Search for the cell housing the specified text and yield its [X, Y] center coordinate. 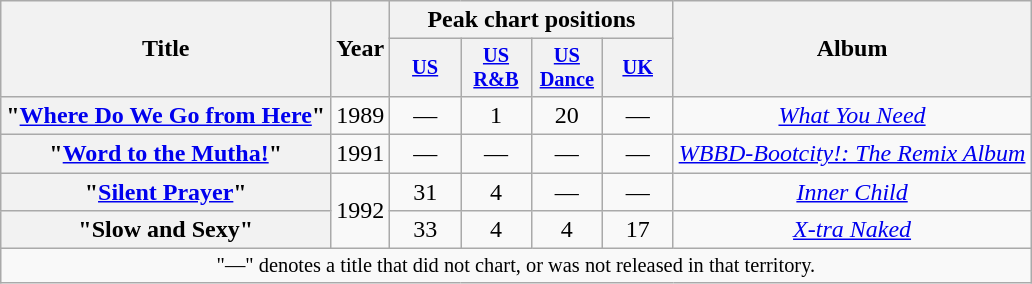
"Word to the Mutha!" [166, 154]
USR&B [496, 68]
1 [496, 115]
Inner Child [852, 192]
Album [852, 49]
"Where Do We Go from Here" [166, 115]
17 [638, 230]
"Slow and Sexy" [166, 230]
20 [566, 115]
Title [166, 49]
UK [638, 68]
Peak chart positions [532, 20]
1991 [360, 154]
"—" denotes a title that did not chart, or was not released in that territory. [516, 266]
1989 [360, 115]
Year [360, 49]
WBBD-Bootcity!: The Remix Album [852, 154]
X-tra Naked [852, 230]
US [426, 68]
33 [426, 230]
USDance [566, 68]
1992 [360, 211]
What You Need [852, 115]
"Silent Prayer" [166, 192]
31 [426, 192]
